Return the (x, y) coordinate for the center point of the cell that contains the specified text.  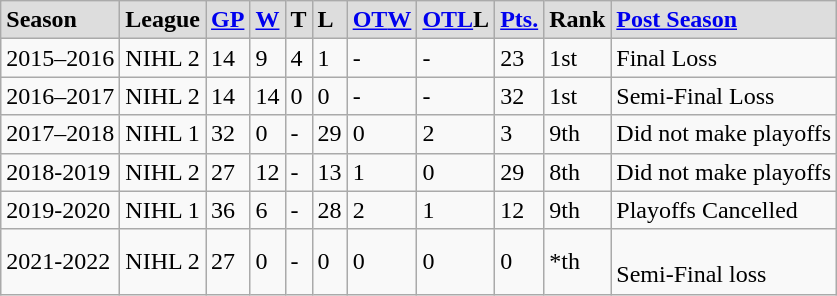
Rank (578, 20)
4 (298, 58)
T (298, 20)
W (268, 20)
28 (330, 210)
3 (520, 134)
GP (228, 20)
Semi-Final Loss (724, 96)
2017–2018 (60, 134)
2018-2019 (60, 172)
23 (520, 58)
OTLL (456, 20)
2021-2022 (60, 262)
2019-2020 (60, 210)
36 (228, 210)
2015–2016 (60, 58)
OTW (382, 20)
*th (578, 262)
2016–2017 (60, 96)
Semi-Final loss (724, 262)
8th (578, 172)
Final Loss (724, 58)
Playoffs Cancelled (724, 210)
Post Season (724, 20)
6 (268, 210)
13 (330, 172)
9 (268, 58)
Season (60, 20)
League (163, 20)
L (330, 20)
Pts. (520, 20)
